Return the [x, y] coordinate for the center point of the cell that contains the specified text.  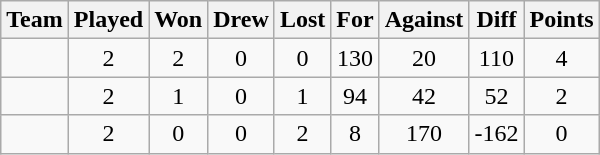
42 [424, 96]
Points [562, 20]
130 [355, 58]
Diff [496, 20]
170 [424, 134]
52 [496, 96]
Drew [242, 20]
Against [424, 20]
94 [355, 96]
Played [108, 20]
110 [496, 58]
For [355, 20]
Won [178, 20]
Team [35, 20]
Lost [302, 20]
20 [424, 58]
8 [355, 134]
4 [562, 58]
-162 [496, 134]
